For the text-containing cell, return its midpoint in (x, y) coordinate format. 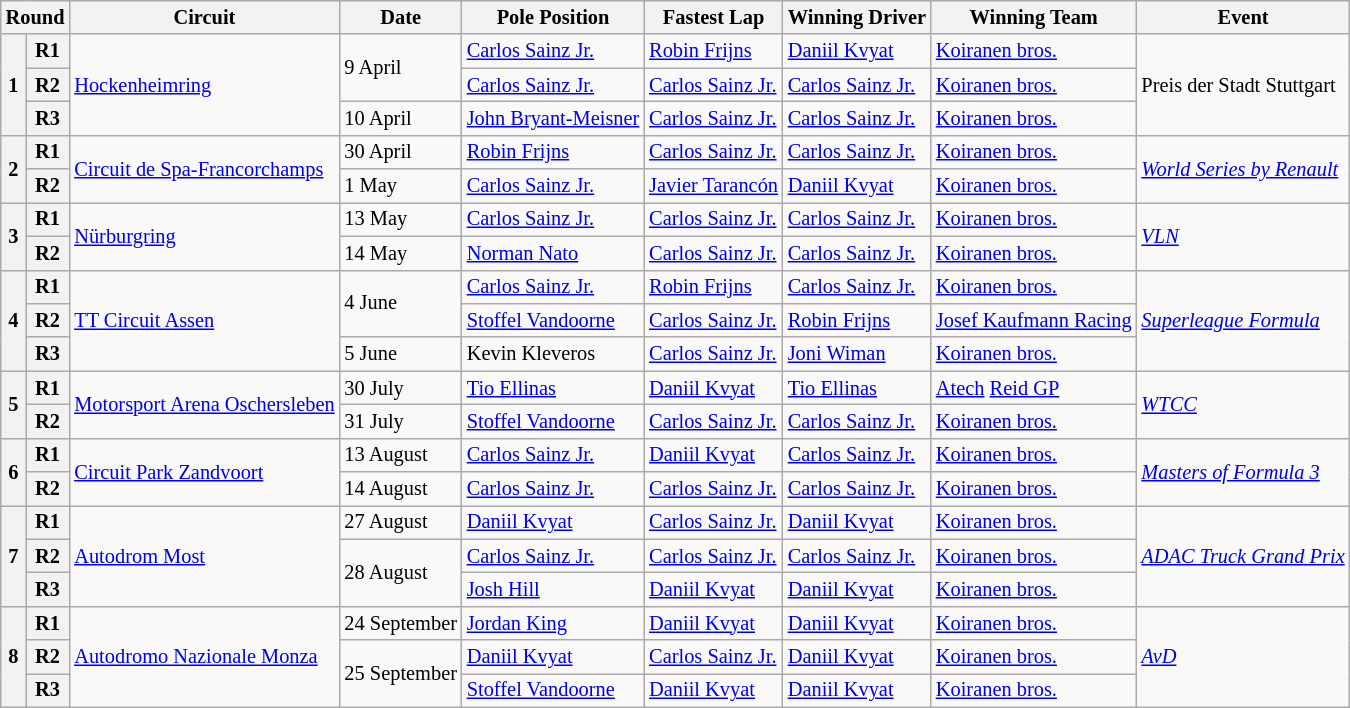
5 June (400, 354)
Circuit Park Zandvoort (204, 472)
Atech Reid GP (1034, 388)
Preis der Stadt Stuttgart (1244, 84)
Norman Nato (553, 253)
1 (14, 84)
Joni Wiman (857, 354)
Winning Team (1034, 17)
2 (14, 168)
1 May (400, 186)
28 August (400, 572)
30 July (400, 388)
3 (14, 236)
John Bryant-Meisner (553, 118)
Jordan King (553, 623)
24 September (400, 623)
9 April (400, 68)
VLN (1244, 236)
8 (14, 656)
TT Circuit Assen (204, 320)
31 July (400, 421)
Nürburgring (204, 236)
27 August (400, 522)
Javier Tarancón (714, 186)
Superleague Formula (1244, 320)
Circuit (204, 17)
Fastest Lap (714, 17)
Event (1244, 17)
AvD (1244, 656)
Josh Hill (553, 589)
25 September (400, 674)
Kevin Kleveros (553, 354)
World Series by Renault (1244, 168)
Masters of Formula 3 (1244, 472)
Josef Kaufmann Racing (1034, 320)
30 April (400, 152)
WTCC (1244, 404)
14 August (400, 489)
Pole Position (553, 17)
Date (400, 17)
ADAC Truck Grand Prix (1244, 556)
Winning Driver (857, 17)
5 (14, 404)
Autodromo Nazionale Monza (204, 656)
Round (36, 17)
10 April (400, 118)
Autodrom Most (204, 556)
6 (14, 472)
7 (14, 556)
Circuit de Spa-Francorchamps (204, 168)
13 May (400, 219)
Hockenheimring (204, 84)
4 June (400, 304)
Motorsport Arena Oschersleben (204, 404)
14 May (400, 253)
4 (14, 320)
13 August (400, 455)
